Detect which cell encompasses the target text, then output its (X, Y) center coordinate. 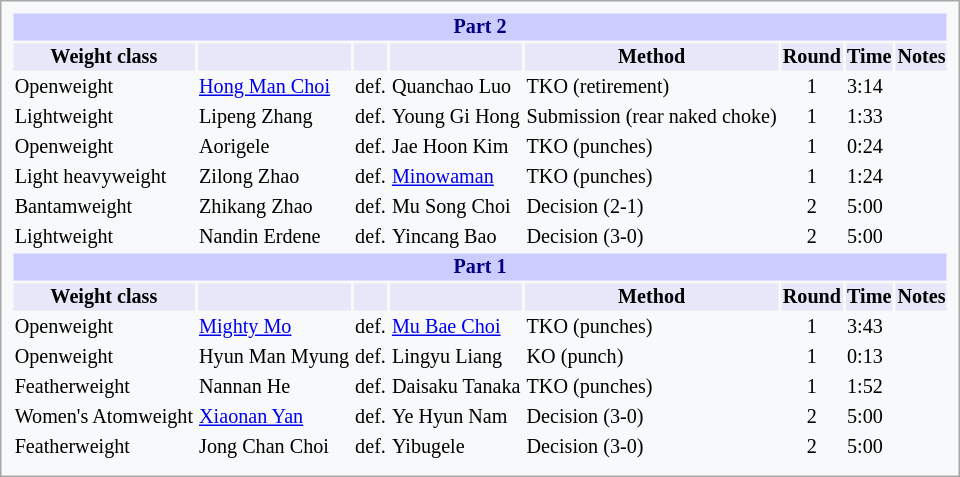
1:33 (870, 116)
Bantamweight (104, 206)
Nannan He (274, 386)
Young Gi Hong (456, 116)
Quanchao Luo (456, 86)
Zilong Zhao (274, 176)
Light heavyweight (104, 176)
Xiaonan Yan (274, 416)
Part 2 (480, 26)
Hong Man Choi (274, 86)
Ye Hyun Nam (456, 416)
Women's Atomweight (104, 416)
Part 1 (480, 266)
Aorigele (274, 146)
3:43 (870, 326)
1:24 (870, 176)
Minowaman (456, 176)
Submission (rear naked choke) (652, 116)
Yincang Bao (456, 236)
Daisaku Tanaka (456, 386)
0:24 (870, 146)
0:13 (870, 356)
Zhikang Zhao (274, 206)
Mu Bae Choi (456, 326)
Jae Hoon Kim (456, 146)
Hyun Man Myung (274, 356)
3:14 (870, 86)
Nandin Erdene (274, 236)
KO (punch) (652, 356)
Lipeng Zhang (274, 116)
Lingyu Liang (456, 356)
Yibugele (456, 446)
Mighty Mo (274, 326)
Jong Chan Choi (274, 446)
Decision (2-1) (652, 206)
1:52 (870, 386)
Mu Song Choi (456, 206)
TKO (retirement) (652, 86)
